Determine the [x, y] coordinate at the center of the cell enclosing the given text.  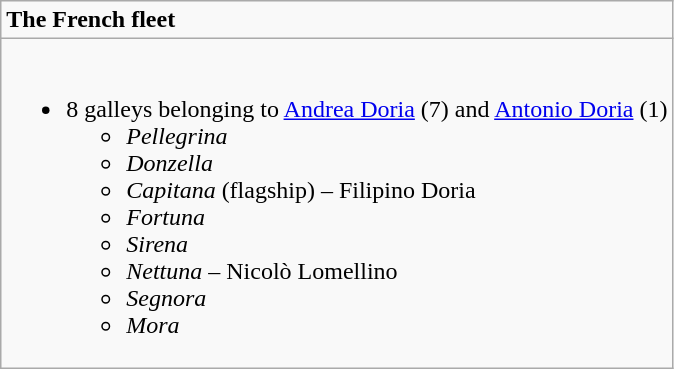
The French fleet [337, 20]
